Capture the cell that displays the provided text and extract its [X, Y] central coordinate. 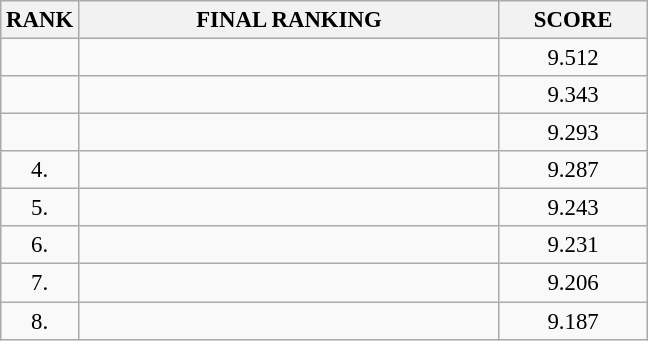
6. [40, 245]
9.243 [572, 208]
9.293 [572, 133]
RANK [40, 20]
9.287 [572, 170]
9.512 [572, 58]
5. [40, 208]
9.206 [572, 283]
9.343 [572, 95]
7. [40, 283]
9.187 [572, 321]
SCORE [572, 20]
FINAL RANKING [288, 20]
4. [40, 170]
9.231 [572, 245]
8. [40, 321]
